Identify which cell holds the provided text, then report its (X, Y) central coordinate. 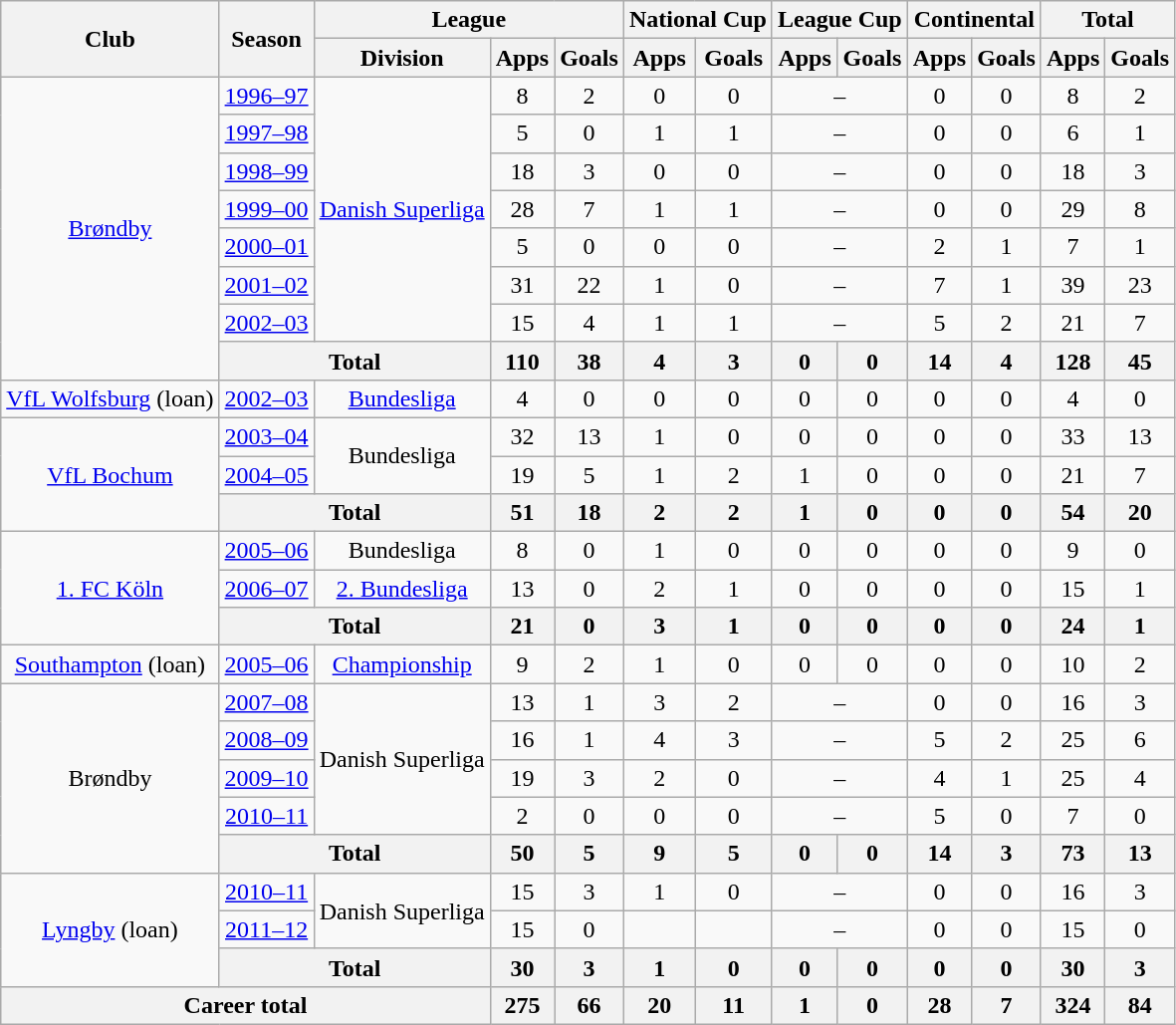
10 (1072, 664)
Championship (402, 664)
45 (1140, 361)
VfL Wolfsburg (loan) (110, 398)
110 (522, 361)
National Cup (697, 20)
1. FC Köln (110, 589)
29 (1072, 209)
73 (1072, 854)
66 (589, 1005)
Division (402, 58)
Season (267, 39)
2007–08 (267, 702)
1999–00 (267, 209)
33 (1072, 436)
39 (1072, 285)
Career total (245, 1005)
11 (734, 1005)
2000–01 (267, 247)
2009–10 (267, 778)
2004–05 (267, 475)
54 (1072, 513)
VfL Bochum (110, 474)
1997–98 (267, 133)
2008–09 (267, 740)
2003–04 (267, 436)
324 (1072, 1005)
32 (522, 436)
2. Bundesliga (402, 589)
84 (1140, 1005)
Lyngby (loan) (110, 929)
22 (589, 285)
38 (589, 361)
League (468, 20)
Southampton (loan) (110, 664)
Continental (974, 20)
Club (110, 39)
128 (1072, 361)
2006–07 (267, 589)
31 (522, 285)
50 (522, 854)
League Cup (839, 20)
1998–99 (267, 171)
2001–02 (267, 285)
2011–12 (267, 929)
275 (522, 1005)
23 (1140, 285)
24 (1072, 627)
1996–97 (267, 96)
51 (522, 513)
